Return the (x, y) coordinate for the center point of the cell that contains the specified text.  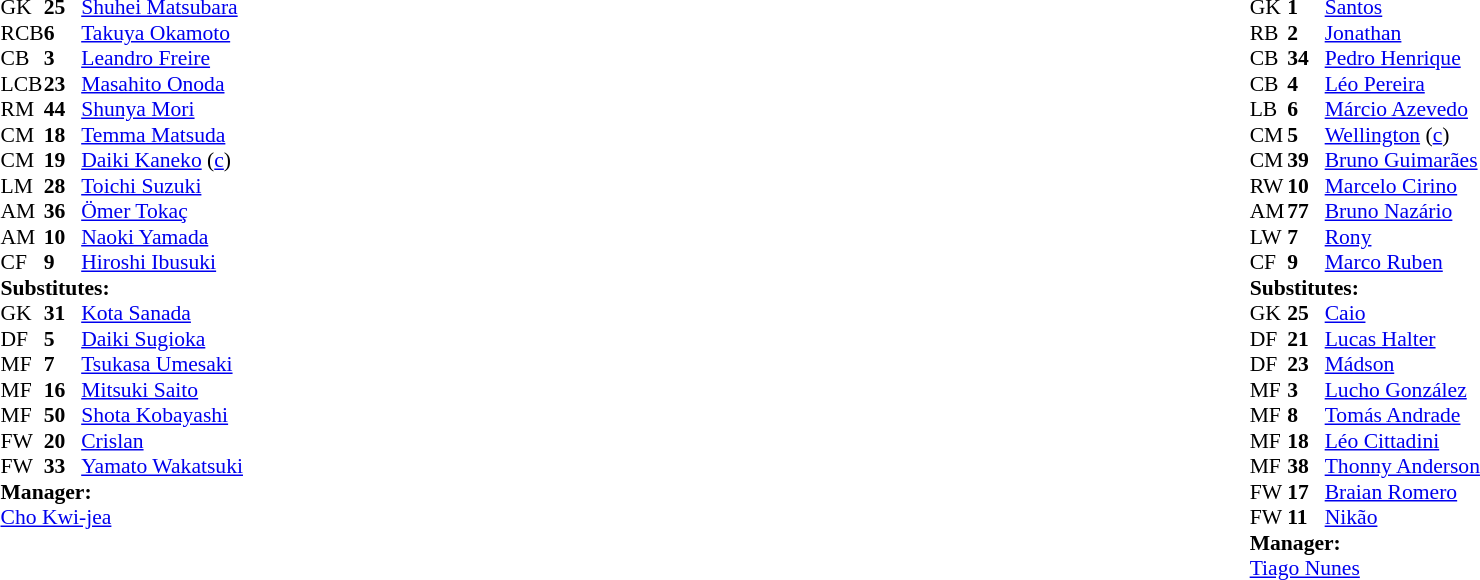
4 (1306, 84)
2 (1306, 33)
28 (63, 186)
Bruno Nazário (1402, 211)
LCB (22, 84)
Masahito Onoda (162, 84)
Nikão (1402, 517)
Caio (1402, 313)
Takuya Okamoto (162, 33)
RCB (22, 33)
16 (63, 390)
8 (1306, 415)
17 (1306, 492)
39 (1306, 161)
Shota Kobayashi (162, 415)
Ömer Tokaç (162, 211)
Marco Ruben (1402, 263)
Leandro Freire (162, 59)
Hiroshi Ibusuki (162, 263)
RM (22, 109)
LB (1269, 109)
Márcio Azevedo (1402, 109)
Bruno Guimarães (1402, 161)
Crislan (162, 441)
Pedro Henrique (1402, 59)
Toichi Suzuki (162, 186)
Braian Romero (1402, 492)
Thonny Anderson (1402, 467)
Jonathan (1402, 33)
Léo Cittadini (1402, 441)
77 (1306, 211)
Rony (1402, 237)
Lucas Halter (1402, 339)
Léo Pereira (1402, 84)
Cho Kwi-jea (121, 517)
Kota Sanada (162, 313)
19 (63, 161)
RW (1269, 186)
25 (1306, 313)
Yamato Wakatsuki (162, 467)
31 (63, 313)
LW (1269, 237)
RB (1269, 33)
Shunya Mori (162, 109)
Marcelo Cirino (1402, 186)
Mitsuki Saito (162, 390)
50 (63, 415)
Temma Matsuda (162, 135)
Daiki Sugioka (162, 339)
Wellington (c) (1402, 135)
21 (1306, 339)
34 (1306, 59)
Daiki Kaneko (c) (162, 161)
11 (1306, 517)
38 (1306, 467)
33 (63, 467)
Naoki Yamada (162, 237)
44 (63, 109)
20 (63, 441)
Mádson (1402, 365)
Tomás Andrade (1402, 415)
Lucho González (1402, 390)
36 (63, 211)
LM (22, 186)
Tsukasa Umesaki (162, 365)
